Locate the cell with the specified text and output its [x, y] center coordinate. 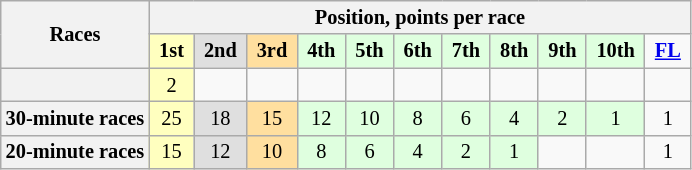
1st [172, 51]
5th [369, 51]
2nd [220, 51]
3rd [272, 51]
20-minute races [75, 152]
Position, points per race [420, 17]
9th [562, 51]
30-minute races [75, 118]
25 [172, 118]
8th [514, 51]
7th [466, 51]
4th [321, 51]
Races [75, 34]
10th [615, 51]
18 [220, 118]
FL [668, 51]
6th [418, 51]
